Scan for the cell matching the given text and deliver its (X, Y) coordinate at center. 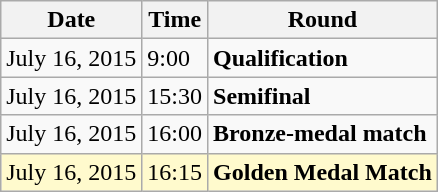
9:00 (175, 58)
16:15 (175, 172)
Time (175, 20)
Qualification (323, 58)
Round (323, 20)
Bronze-medal match (323, 134)
16:00 (175, 134)
Semifinal (323, 96)
15:30 (175, 96)
Golden Medal Match (323, 172)
Date (72, 20)
